Detect which cell encompasses the target text, then output its [X, Y] center coordinate. 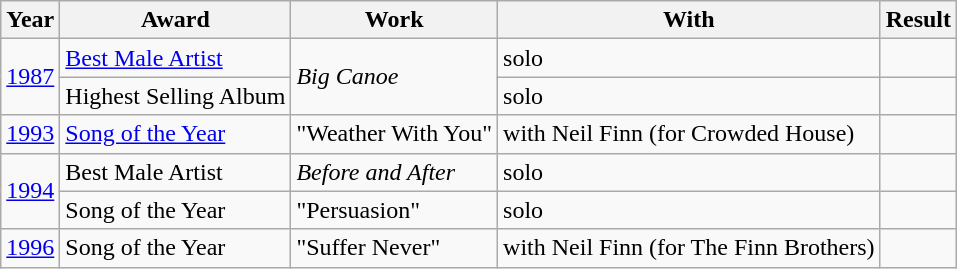
"Suffer Never" [394, 248]
1994 [30, 191]
Big Canoe [394, 77]
Award [176, 20]
1993 [30, 134]
Year [30, 20]
1996 [30, 248]
Highest Selling Album [176, 96]
With [690, 20]
Before and After [394, 172]
Result [918, 20]
1987 [30, 77]
with Neil Finn (for Crowded House) [690, 134]
Work [394, 20]
"Weather With You" [394, 134]
"Persuasion" [394, 210]
with Neil Finn (for The Finn Brothers) [690, 248]
